Provide the [X, Y] coordinate of the cell's center where the given text is located.  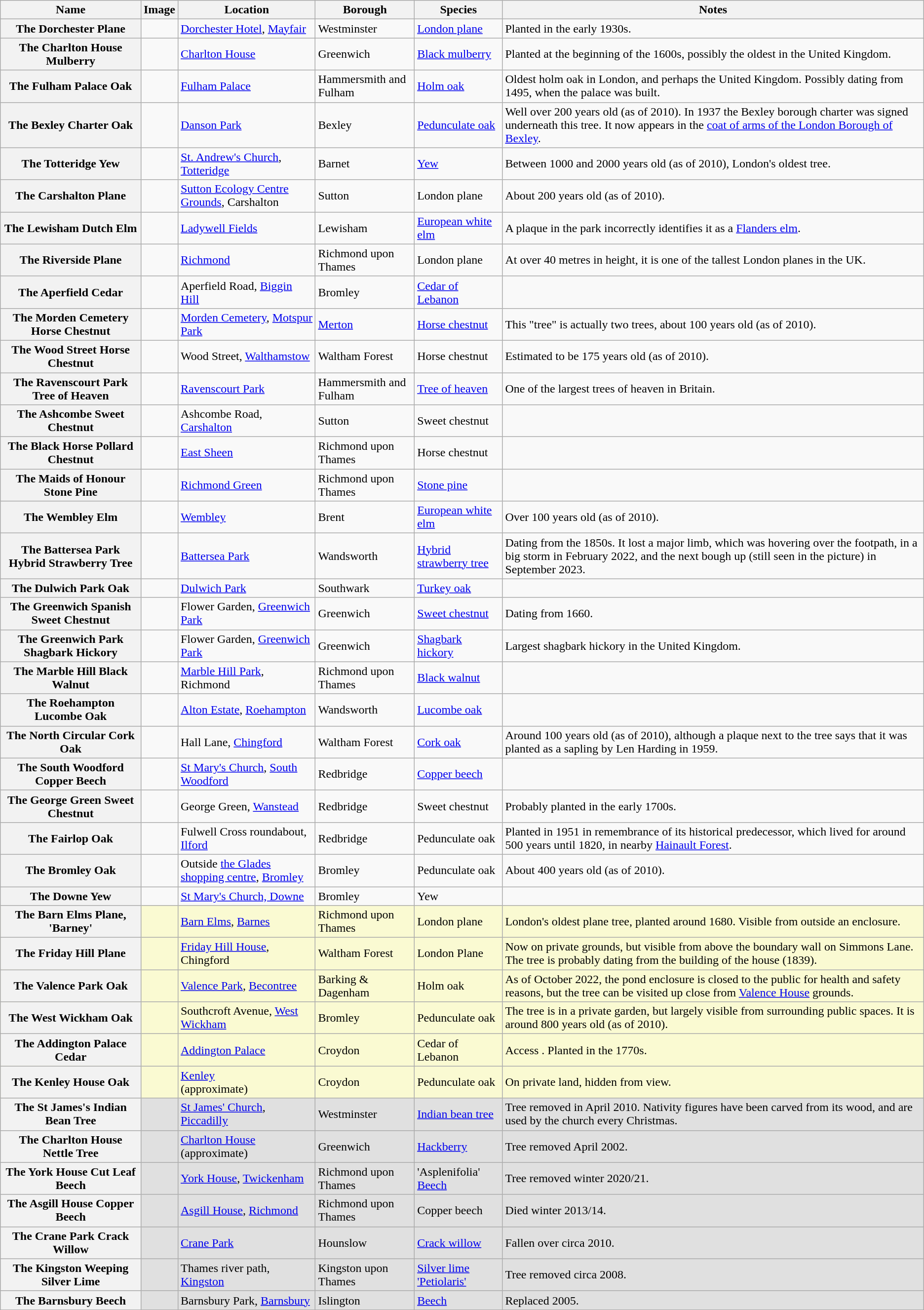
London Plane [459, 954]
Over 100 years old (as of 2010). [713, 517]
Hounslow [365, 1242]
Ladywell Fields [246, 228]
Name [71, 10]
The Kenley House Oak [71, 1082]
The Crane Park Crack Willow [71, 1242]
The Greenwich Spanish Sweet Chestnut [71, 613]
The Carshalton Plane [71, 196]
Lucombe oak [459, 710]
The Dulwich Park Oak [71, 588]
Access . Planted in the 1770s. [713, 1050]
Tree removed in April 2010. Nativity figures have been carved from its wood, and are used by the church every Christmas. [713, 1114]
Alton Estate, Roehampton [246, 710]
Crack willow [459, 1242]
Fulwell Cross roundabout, Ilford [246, 838]
St Mary's Church, Downe [246, 896]
Asgill House, Richmond [246, 1211]
The Charlton House Mulberry [71, 54]
Probably planted in the early 1700s. [713, 806]
Replaced 2005. [713, 1300]
Shagbark hickory [459, 646]
Tree of heaven [459, 388]
The Morden Cemetery Horse Chestnut [71, 324]
Estimated to be 175 years old (as of 2010). [713, 357]
The St James's Indian Bean Tree [71, 1114]
'Asplenifolia' Beech [459, 1178]
The Asgill House Copper Beech [71, 1211]
Morden Cemetery, Motspur Park [246, 324]
Fallen over circa 2010. [713, 1242]
Sutton Ecology Centre Grounds, Carshalton [246, 196]
St James' Church, Piccadilly [246, 1114]
This "tree" is actually two trees, about 100 years old (as of 2010). [713, 324]
Stone pine [459, 485]
The West Wickham Oak [71, 1018]
The Riverside Plane [71, 260]
Around 100 years old (as of 2010), although a plaque next to the tree says that it was planted as a sapling by Len Harding in 1959. [713, 742]
Ashcombe Road, Carshalton [246, 421]
Valence Park, Becontree [246, 986]
Addington Palace [246, 1050]
The Fairlop Oak [71, 838]
Indian bean tree [459, 1114]
Fulham Palace [246, 86]
The Battersea Park Hybrid Strawberry Tree [71, 556]
Silver lime 'Petiolaris' [459, 1275]
The Downe Yew [71, 896]
Wembley [246, 517]
Danson Park [246, 125]
Black walnut [459, 677]
Image [159, 10]
About 200 years old (as of 2010). [713, 196]
The Black Horse Pollard Chestnut [71, 453]
Kingston upon Thames [365, 1275]
St Mary's Church, South Woodford [246, 774]
Died winter 2013/14. [713, 1211]
Thames river path, Kingston [246, 1275]
The Aperfield Cedar [71, 292]
The Barnsbury Beech [71, 1300]
Now on private grounds, but visible from above the boundary wall on Simmons Lane. The tree is probably dating from the building of the house (1839). [713, 954]
The North Circular Cork Oak [71, 742]
The tree is in a private garden, but largely visible from surrounding public spaces. It is around 800 years old (as of 2010). [713, 1018]
The Friday Hill Plane [71, 954]
Tree removed April 2002. [713, 1147]
Ravenscourt Park [246, 388]
Outside the Glades shopping centre, Bromley [246, 870]
Borough [365, 10]
The George Green Sweet Chestnut [71, 806]
The York House Cut Leaf Beech [71, 1178]
York House, Twickenham [246, 1178]
The Valence Park Oak [71, 986]
The Lewisham Dutch Elm [71, 228]
Notes [713, 10]
Species [459, 10]
Battersea Park [246, 556]
Turkey oak [459, 588]
Islington [365, 1300]
On private land, hidden from view. [713, 1082]
Barnsbury Park, Barnsbury [246, 1300]
Largest shagbark hickory in the United Kingdom. [713, 646]
Hackberry [459, 1147]
Southcroft Avenue, West Wickham [246, 1018]
Lewisham [365, 228]
Barn Elms, Barnes [246, 921]
The Totteridge Yew [71, 164]
At over 40 metres in height, it is one of the tallest London planes in the UK. [713, 260]
Wood Street, Walthamstow [246, 357]
The Wembley Elm [71, 517]
The Kingston Weeping Silver Lime [71, 1275]
About 400 years old (as of 2010). [713, 870]
Crane Park [246, 1242]
Planted in 1951 in remembrance of its historical predecessor, which lived for around 500 years until 1820, in nearby Hainault Forest. [713, 838]
Richmond [246, 260]
Tree removed circa 2008. [713, 1275]
A plaque in the park incorrectly identifies it as a Flanders elm. [713, 228]
The Fulham Palace Oak [71, 86]
Cork oak [459, 742]
Charlton House (approximate) [246, 1147]
The Addington Palace Cedar [71, 1050]
Black mulberry [459, 54]
The Roehampton Lucombe Oak [71, 710]
The Ravenscourt Park Tree of Heaven [71, 388]
Friday Hill House, Chingford [246, 954]
The Bromley Oak [71, 870]
Tree removed winter 2020/21. [713, 1178]
Marble Hill Park, Richmond [246, 677]
Aperfield Road, Biggin Hill [246, 292]
Location [246, 10]
London's oldest plane tree, planted around 1680. Visible from outside an enclosure. [713, 921]
Oldest holm oak in London, and perhaps the United Kingdom. Possibly dating from 1495, when the palace was built. [713, 86]
The Dorchester Plane [71, 29]
Richmond Green [246, 485]
Dating from 1660. [713, 613]
Southwark [365, 588]
Planted at the beginning of the 1600s, possibly the oldest in the United Kingdom. [713, 54]
The Greenwich Park Shagbark Hickory [71, 646]
Barking & Dagenham [365, 986]
St. Andrew's Church, Totteridge [246, 164]
The Ashcombe Sweet Chestnut [71, 421]
The Marble Hill Black Walnut [71, 677]
Planted in the early 1930s. [713, 29]
Merton [365, 324]
Hybrid strawberry tree [459, 556]
Dorchester Hotel, Mayfair [246, 29]
East Sheen [246, 453]
Brent [365, 517]
The Barn Elms Plane, 'Barney' [71, 921]
The Charlton House Nettle Tree [71, 1147]
One of the largest trees of heaven in Britain. [713, 388]
Beech [459, 1300]
Barnet [365, 164]
The South Woodford Copper Beech [71, 774]
George Green, Wanstead [246, 806]
Between 1000 and 2000 years old (as of 2010), London's oldest tree. [713, 164]
Bexley [365, 125]
The Bexley Charter Oak [71, 125]
Charlton House [246, 54]
Hall Lane, Chingford [246, 742]
Kenley (approximate) [246, 1082]
Dulwich Park [246, 588]
The Wood Street Horse Chestnut [71, 357]
The Maids of Honour Stone Pine [71, 485]
